From the cell containing the given text, extract its center point as (x, y) coordinate. 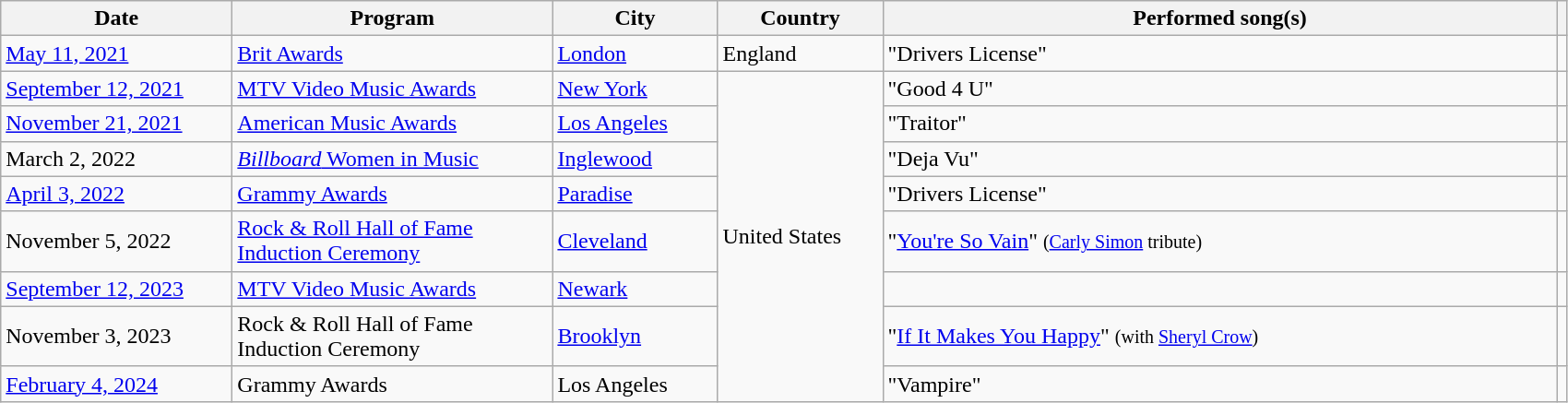
London (635, 53)
American Music Awards (393, 124)
November 21, 2021 (116, 124)
Performed song(s) (1219, 18)
February 4, 2024 (116, 384)
United States (801, 236)
November 3, 2023 (116, 336)
Program (393, 18)
Paradise (635, 194)
April 3, 2022 (116, 194)
September 12, 2021 (116, 89)
"If It Makes You Happy" (with Sheryl Crow) (1219, 336)
Brit Awards (393, 53)
"Traitor" (1219, 124)
"Good 4 U" (1219, 89)
Cleveland (635, 242)
"You're So Vain" (Carly Simon tribute) (1219, 242)
March 2, 2022 (116, 159)
Newark (635, 289)
England (801, 53)
May 11, 2021 (116, 53)
November 5, 2022 (116, 242)
Billboard Women in Music (393, 159)
Date (116, 18)
Brooklyn (635, 336)
Country (801, 18)
"Deja Vu" (1219, 159)
September 12, 2023 (116, 289)
City (635, 18)
"Vampire" (1219, 384)
Inglewood (635, 159)
New York (635, 89)
